Detect which cell encompasses the target text, then output its (X, Y) center coordinate. 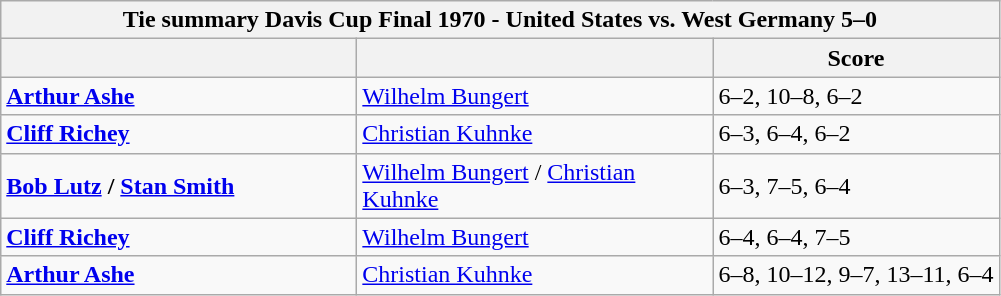
6–3, 7–5, 6–4 (856, 186)
Score (856, 58)
6–8, 10–12, 9–7, 13–11, 6–4 (856, 275)
Bob Lutz / Stan Smith (179, 186)
6–3, 6–4, 6–2 (856, 134)
6–2, 10–8, 6–2 (856, 96)
Wilhelm Bungert / Christian Kuhnke (535, 186)
Tie summary Davis Cup Final 1970 - United States vs. West Germany 5–0 (500, 20)
6–4, 6–4, 7–5 (856, 237)
